Pinpoint the cell where the given text exists, returning its [x, y] midpoint coordinate. 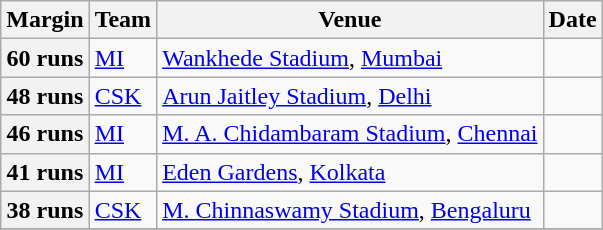
41 runs [45, 172]
Arun Jaitley Stadium, Delhi [350, 96]
Venue [350, 20]
48 runs [45, 96]
Wankhede Stadium, Mumbai [350, 58]
Date [572, 20]
Eden Gardens, Kolkata [350, 172]
Team [123, 20]
38 runs [45, 210]
M. A. Chidambaram Stadium, Chennai [350, 134]
M. Chinnaswamy Stadium, Bengaluru [350, 210]
46 runs [45, 134]
Margin [45, 20]
60 runs [45, 58]
